Find where the given text appears and provide that cell's center as (X, Y) coordinate. 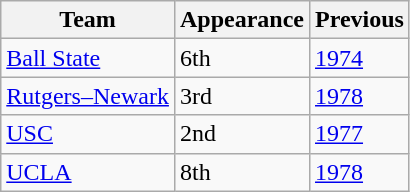
1977 (359, 134)
6th (242, 58)
8th (242, 172)
Rutgers–Newark (88, 96)
Team (88, 20)
Appearance (242, 20)
Ball State (88, 58)
USC (88, 134)
3rd (242, 96)
1974 (359, 58)
2nd (242, 134)
UCLA (88, 172)
Previous (359, 20)
